From the cell containing the given text, extract its center point as [x, y] coordinate. 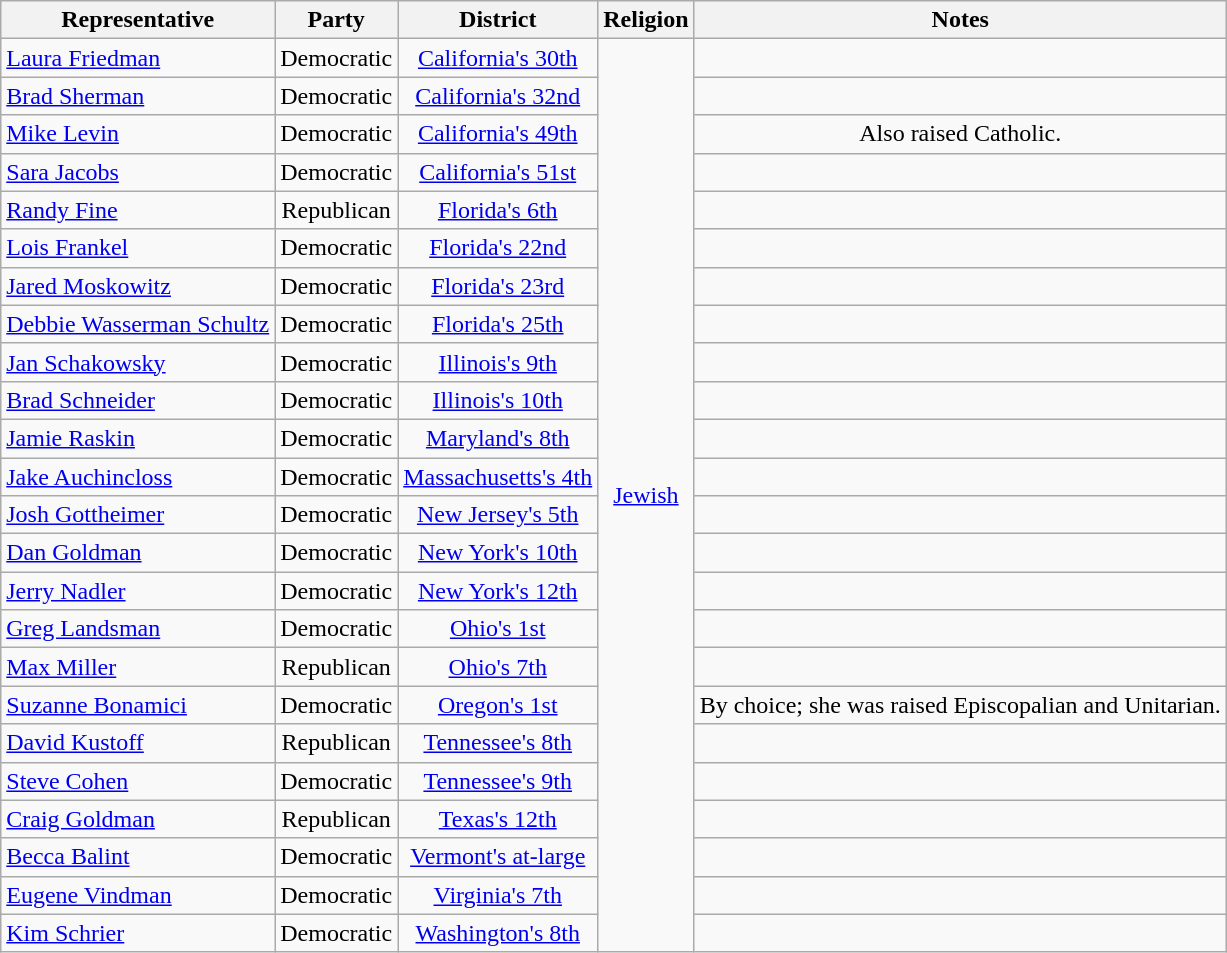
Maryland's 8th [498, 438]
New York's 10th [498, 553]
California's 51st [498, 172]
Ohio's 7th [498, 667]
New Jersey's 5th [498, 515]
California's 49th [498, 134]
Representative [138, 20]
California's 32nd [498, 96]
Brad Sherman [138, 96]
Suzanne Bonamici [138, 705]
Tennessee's 8th [498, 743]
Craig Goldman [138, 819]
Jerry Nadler [138, 591]
Jan Schakowsky [138, 362]
Jewish [646, 496]
Jake Auchincloss [138, 477]
Religion [646, 20]
Sara Jacobs [138, 172]
David Kustoff [138, 743]
Party [336, 20]
Oregon's 1st [498, 705]
Brad Schneider [138, 400]
Illinois's 10th [498, 400]
Kim Schrier [138, 933]
Virginia's 7th [498, 895]
Ohio's 1st [498, 629]
Laura Friedman [138, 58]
Florida's 23rd [498, 286]
District [498, 20]
Also raised Catholic. [960, 134]
Notes [960, 20]
Becca Balint [138, 857]
Max Miller [138, 667]
Tennessee's 9th [498, 781]
Florida's 22nd [498, 248]
Lois Frankel [138, 248]
New York's 12th [498, 591]
Greg Landsman [138, 629]
Illinois's 9th [498, 362]
Washington's 8th [498, 933]
Dan Goldman [138, 553]
Jared Moskowitz [138, 286]
Massachusetts's 4th [498, 477]
Jamie Raskin [138, 438]
By choice; she was raised Episcopalian and Unitarian. [960, 705]
Mike Levin [138, 134]
Vermont's at-large [498, 857]
Texas's 12th [498, 819]
Florida's 6th [498, 210]
Eugene Vindman [138, 895]
Randy Fine [138, 210]
Florida's 25th [498, 324]
California's 30th [498, 58]
Josh Gottheimer [138, 515]
Debbie Wasserman Schultz [138, 324]
Steve Cohen [138, 781]
